Search for the cell housing the specified text and yield its (x, y) center coordinate. 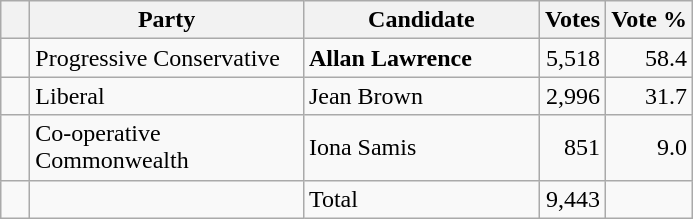
9.0 (650, 148)
Allan Lawrence (421, 58)
58.4 (650, 58)
Party (167, 20)
Vote % (650, 20)
2,996 (572, 96)
Candidate (421, 20)
9,443 (572, 199)
851 (572, 148)
5,518 (572, 58)
31.7 (650, 96)
Total (421, 199)
Liberal (167, 96)
Co-operative Commonwealth (167, 148)
Votes (572, 20)
Progressive Conservative (167, 58)
Jean Brown (421, 96)
Iona Samis (421, 148)
